Locate the cell with the specified text and output its [X, Y] center coordinate. 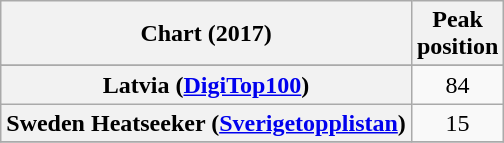
Peakposition [457, 34]
15 [457, 123]
Latvia (DigiTop100) [206, 85]
Chart (2017) [206, 34]
Sweden Heatseeker (Sverigetopplistan) [206, 123]
84 [457, 85]
